Pinpoint the cell where the given text exists, returning its [X, Y] midpoint coordinate. 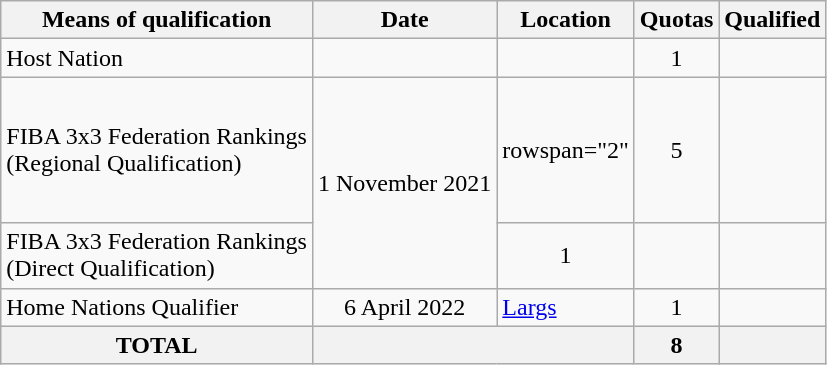
Location [566, 20]
Home Nations Qualifier [157, 307]
Means of qualification [157, 20]
FIBA 3x3 Federation Rankings(Direct Qualification) [157, 256]
Host Nation [157, 58]
1 November 2021 [404, 182]
6 April 2022 [404, 307]
5 [676, 150]
Quotas [676, 20]
8 [676, 345]
Largs [566, 307]
rowspan="2" [566, 150]
Date [404, 20]
FIBA 3x3 Federation Rankings(Regional Qualification) [157, 150]
Qualified [772, 20]
TOTAL [157, 345]
